For the text-containing cell, return its midpoint in [x, y] coordinate format. 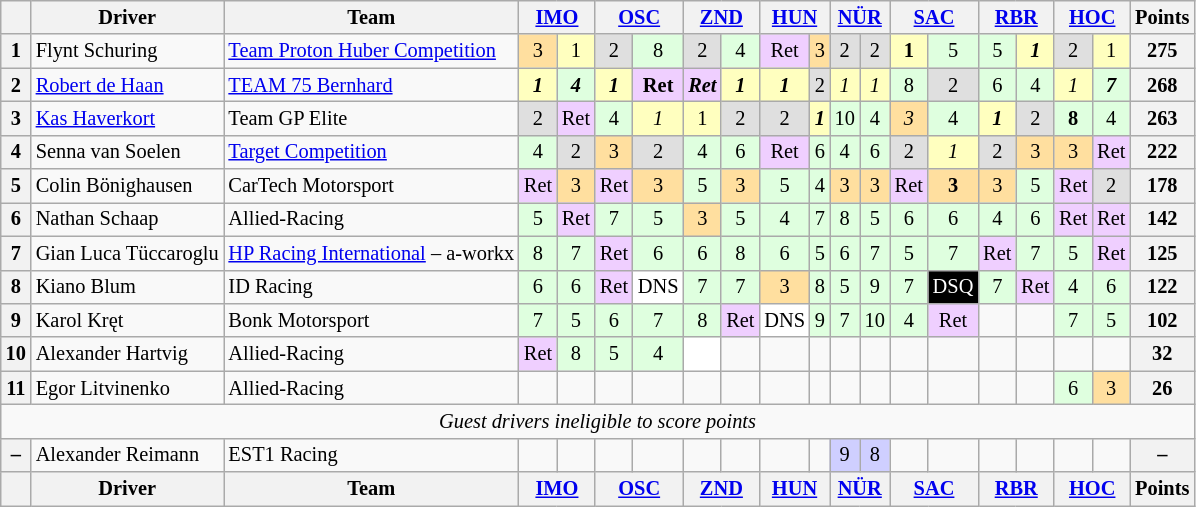
142 [1162, 219]
Alexander Reimann [128, 455]
DSQ [953, 287]
Robert de Haan [128, 85]
32 [1162, 354]
Egor Litvinenko [128, 388]
Team GP Elite [372, 118]
Flynt Schuring [128, 51]
Nathan Schaap [128, 219]
178 [1162, 186]
26 [1162, 388]
Team Proton Huber Competition [372, 51]
HP Racing International – a-workx [372, 253]
Kas Haverkort [128, 118]
122 [1162, 287]
275 [1162, 51]
Senna van Soelen [128, 152]
222 [1162, 152]
102 [1162, 320]
ID Racing [372, 287]
EST1 Racing [372, 455]
CarTech Motorsport [372, 186]
Bonk Motorsport [372, 320]
263 [1162, 118]
125 [1162, 253]
Target Competition [372, 152]
268 [1162, 85]
Karol Kręt [128, 320]
Colin Bönighausen [128, 186]
Kiano Blum [128, 287]
Alexander Hartvig [128, 354]
TEAM 75 Bernhard [372, 85]
Gian Luca Tüccaroglu [128, 253]
11 [16, 388]
Guest drivers ineligible to score points [598, 421]
